Detect which cell encompasses the target text, then output its [X, Y] center coordinate. 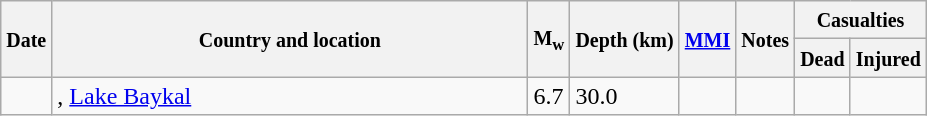
MMI [708, 39]
30.0 [624, 96]
Notes [766, 39]
6.7 [549, 96]
Casualties [861, 20]
Dead [823, 58]
Depth (km) [624, 39]
Date [26, 39]
Country and location [290, 39]
Injured [888, 58]
, Lake Baykal [290, 96]
Mw [549, 39]
